Search for the cell housing the specified text and yield its (X, Y) center coordinate. 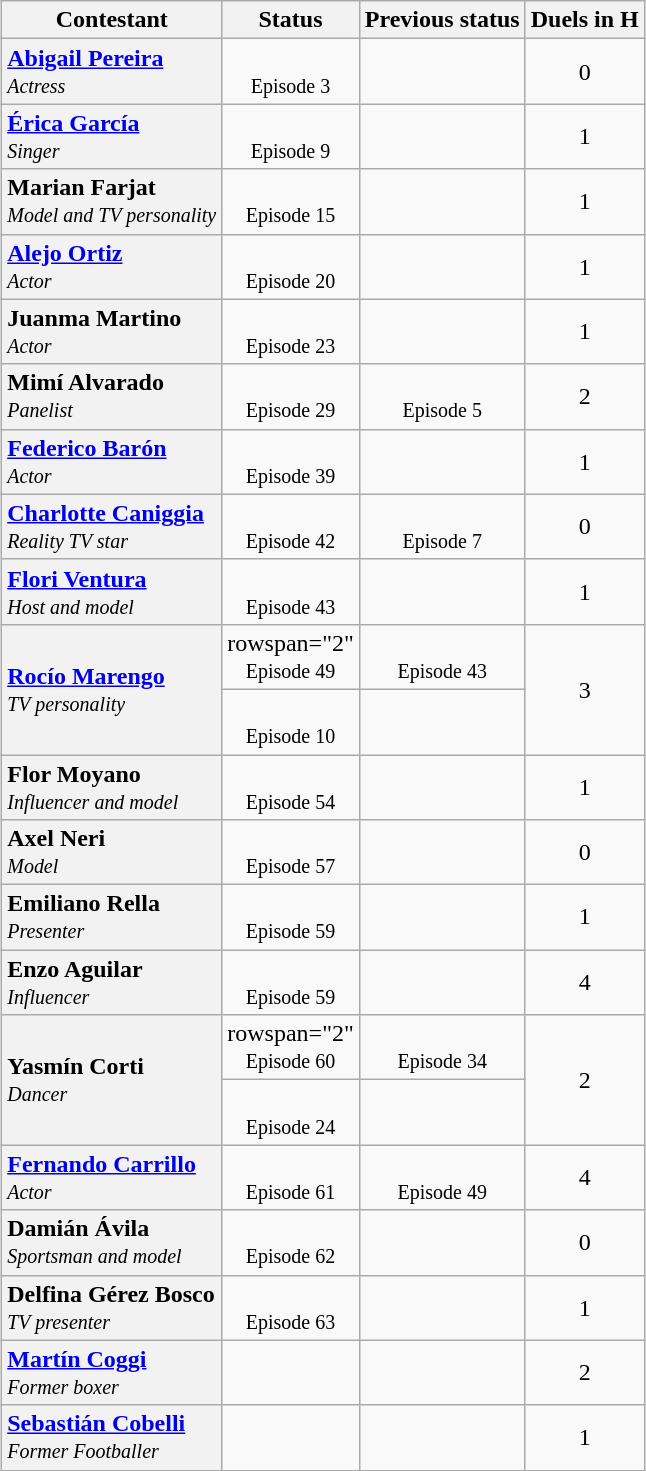
Episode 9 (291, 136)
Flor MoyanoInfluencer and model (112, 786)
Episode 15 (291, 202)
Marian FarjatModel and TV personality (112, 202)
Episode 29 (291, 396)
Mimí AlvaradoPanelist (112, 396)
Delfina Gérez BoscoTV presenter (112, 1308)
Episode 20 (291, 266)
Juanma MartinoActor (112, 332)
Enzo AguilarInfluencer (112, 982)
Duels in H (584, 20)
Abigail PereiraActress (112, 72)
Episode 57 (291, 852)
Episode 63 (291, 1308)
Episode 39 (291, 462)
Yasmín CortiDancer (112, 1080)
Episode 5 (442, 396)
Emiliano RellaPresenter (112, 918)
Episode 54 (291, 786)
Episode 61 (291, 1178)
Axel NeriModel (112, 852)
Fernando CarrilloActor (112, 1178)
Rocío MarengoTV personality (112, 689)
Martín CoggiFormer boxer (112, 1372)
Episode 62 (291, 1242)
Flori VenturaHost and model (112, 592)
Episode 7 (442, 526)
Damián ÁvilaSportsman and model (112, 1242)
rowspan="2" Episode 60 (291, 1048)
Status (291, 20)
rowspan="2" Episode 49 (291, 656)
Episode 49 (442, 1178)
Sebastián CobelliFormer Footballer (112, 1438)
Episode 3 (291, 72)
3 (584, 689)
Episode 42 (291, 526)
Federico BarónActor (112, 462)
Previous status (442, 20)
Érica GarcíaSinger (112, 136)
Episode 24 (291, 1112)
Episode 23 (291, 332)
Alejo OrtizActor (112, 266)
Contestant (112, 20)
Charlotte CaniggiaReality TV star (112, 526)
Episode 10 (291, 722)
Episode 34 (442, 1048)
